Output the [x, y] coordinate of the center of the cell containing the given text.  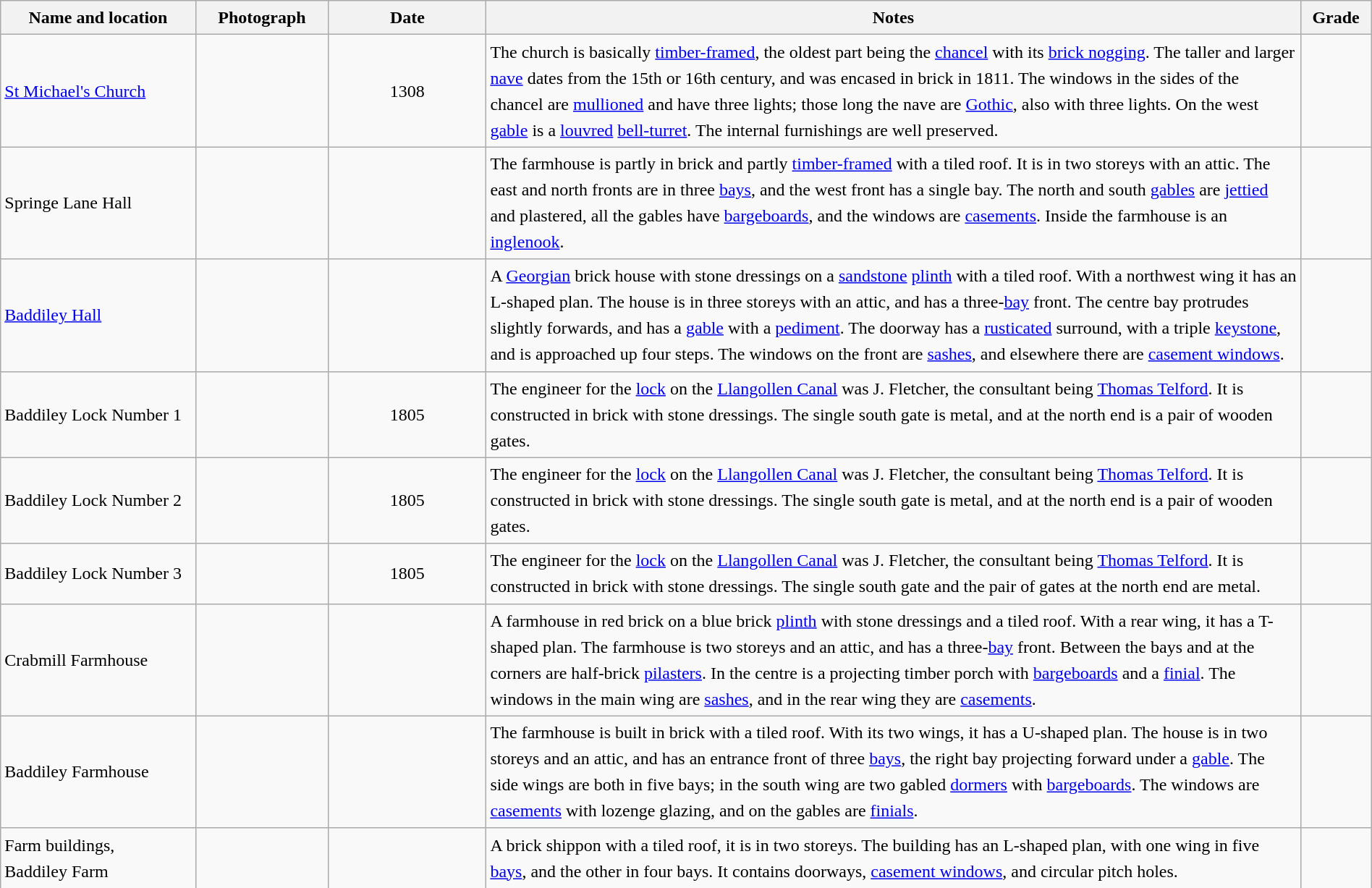
Baddiley Hall [98, 316]
1308 [407, 91]
Grade [1336, 17]
Date [407, 17]
St Michael's Church [98, 91]
Crabmill Farmhouse [98, 660]
Farm buildings,Baddiley Farm [98, 858]
Name and location [98, 17]
Baddiley Farmhouse [98, 771]
Baddiley Lock Number 3 [98, 573]
Baddiley Lock Number 1 [98, 414]
Notes [893, 17]
Springe Lane Hall [98, 203]
Photograph [262, 17]
Baddiley Lock Number 2 [98, 501]
